Return [x, y] of the center of cell containing provided text 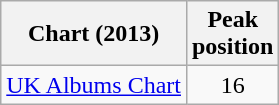
16 [232, 85]
Chart (2013) [94, 34]
Peakposition [232, 34]
UK Albums Chart [94, 85]
